Extract the (x, y) coordinate from the center of the cell holding the provided text.  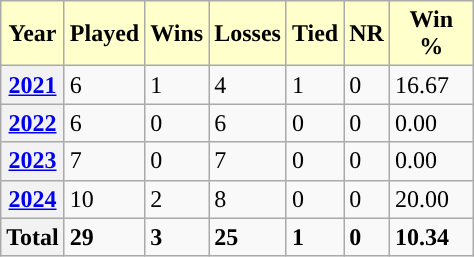
Tied (314, 34)
10.34 (431, 237)
2024 (33, 199)
10 (104, 199)
2023 (33, 161)
Played (104, 34)
2021 (33, 85)
Total (33, 237)
25 (248, 237)
20.00 (431, 199)
Wins (177, 34)
3 (177, 237)
8 (248, 199)
Losses (248, 34)
29 (104, 237)
Year (33, 34)
4 (248, 85)
16.67 (431, 85)
2022 (33, 123)
NR (367, 34)
Win % (431, 34)
2 (177, 199)
